Capture the cell that displays the provided text and extract its [x, y] central coordinate. 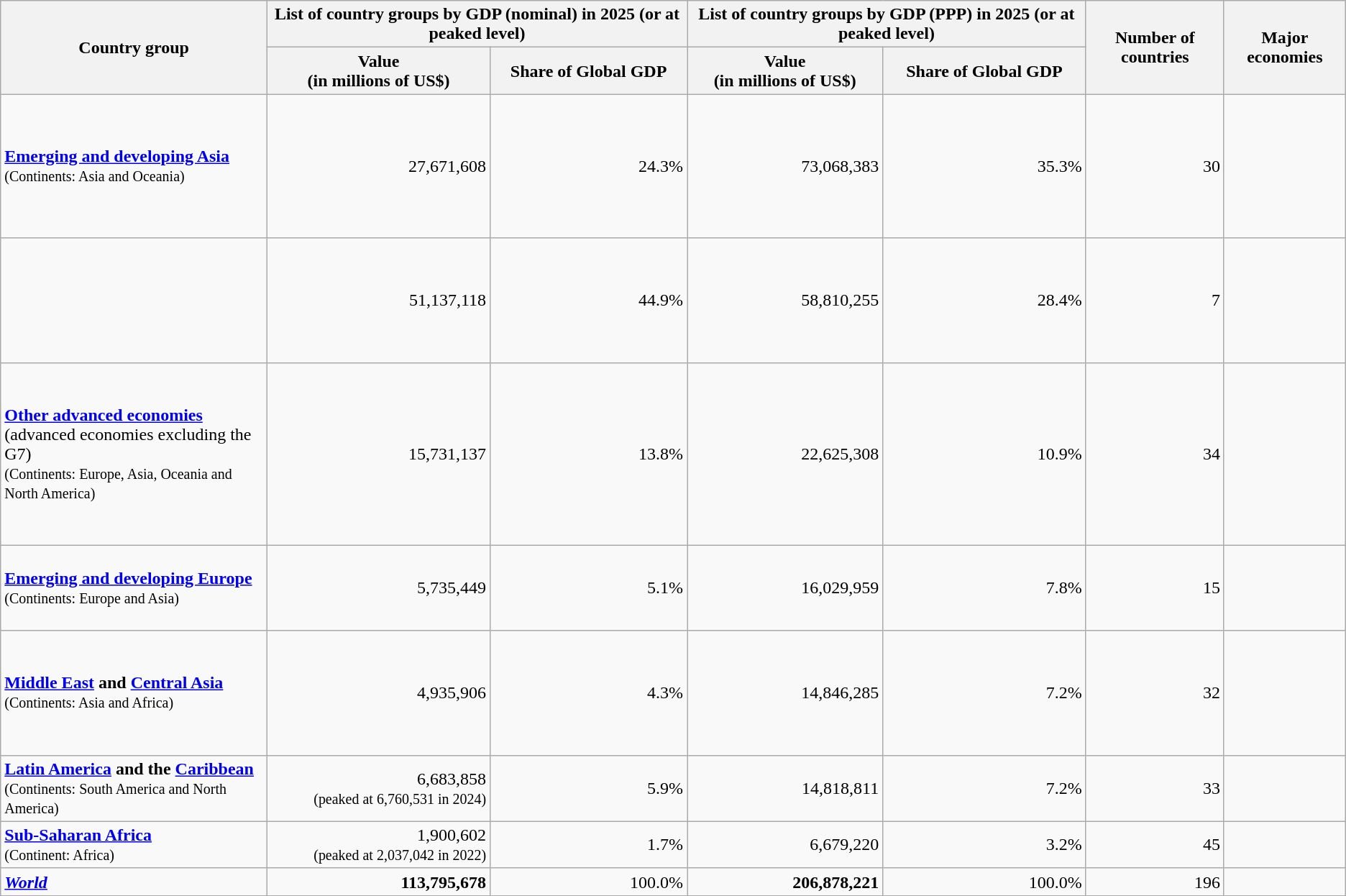
Latin America and the Caribbean(Continents: South America and North America) [134, 788]
34 [1155, 454]
7 [1155, 301]
Country group [134, 47]
Emerging and developing Asia(Continents: Asia and Oceania) [134, 166]
58,810,255 [785, 301]
Middle East and Central Asia(Continents: Asia and Africa) [134, 693]
30 [1155, 166]
27,671,608 [379, 166]
Emerging and developing Europe(Continents: Europe and Asia) [134, 588]
Sub-Saharan Africa(Continent: Africa) [134, 844]
4.3% [589, 693]
13.8% [589, 454]
51,137,118 [379, 301]
7.8% [985, 588]
206,878,221 [785, 882]
45 [1155, 844]
5.9% [589, 788]
List of country groups by GDP (PPP) in 2025 (or at peaked level) [887, 24]
Other advanced economies(advanced economies excluding the G7)(Continents: Europe, Asia, Oceania and North America) [134, 454]
Number of countries [1155, 47]
44.9% [589, 301]
1,900,602(peaked at 2,037,042 in 2022) [379, 844]
73,068,383 [785, 166]
15,731,137 [379, 454]
16,029,959 [785, 588]
24.3% [589, 166]
1.7% [589, 844]
List of country groups by GDP (nominal) in 2025 (or at peaked level) [477, 24]
4,935,906 [379, 693]
15 [1155, 588]
Major economies [1284, 47]
32 [1155, 693]
35.3% [985, 166]
33 [1155, 788]
14,846,285 [785, 693]
14,818,811 [785, 788]
196 [1155, 882]
World [134, 882]
113,795,678 [379, 882]
6,683,858(peaked at 6,760,531 in 2024) [379, 788]
22,625,308 [785, 454]
10.9% [985, 454]
5,735,449 [379, 588]
28.4% [985, 301]
3.2% [985, 844]
6,679,220 [785, 844]
5.1% [589, 588]
